Provide the (X, Y) coordinate of the cell's center where the given text is located.  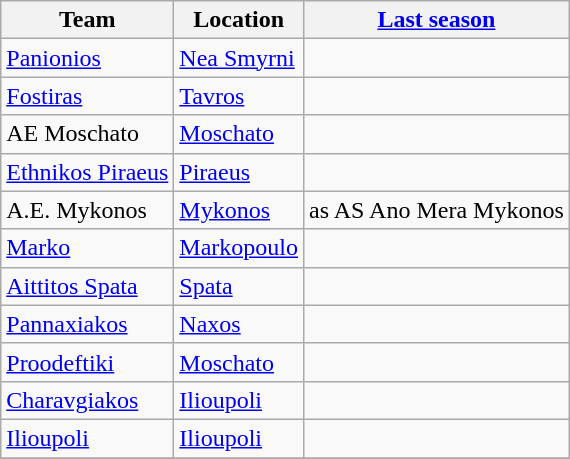
Markopoulo (239, 248)
Aittitos Spata (88, 286)
Nea Smyrni (239, 58)
Mykonos (239, 210)
Fostiras (88, 96)
A.E. Mykonos (88, 210)
Team (88, 20)
Last season (437, 20)
AE Moschato (88, 134)
Location (239, 20)
Piraeus (239, 172)
Proodeftiki (88, 362)
as AS Ano Mera Mykonos (437, 210)
Tavros (239, 96)
Panionios (88, 58)
Spata (239, 286)
Charavgiakos (88, 400)
Ethnikos Piraeus (88, 172)
Naxos (239, 324)
Marko (88, 248)
Pannaxiakos (88, 324)
